Provide the [x, y] coordinate of the cell's center where the given text is located.  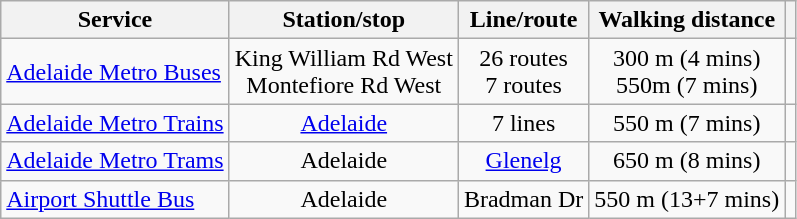
Adelaide Metro Buses [115, 72]
550 m (7 mins) [687, 123]
Adelaide Metro Trams [115, 161]
7 lines [523, 123]
Airport Shuttle Bus [115, 199]
Walking distance [687, 20]
Line/route [523, 20]
Station/stop [344, 20]
Adelaide Metro Trains [115, 123]
300 m (4 mins) 550m (7 mins) [687, 72]
550 m (13+7 mins) [687, 199]
Bradman Dr [523, 199]
26 routes 7 routes [523, 72]
Glenelg [523, 161]
King William Rd West Montefiore Rd West [344, 72]
Service [115, 20]
650 m (8 mins) [687, 161]
